From the cell containing the given text, extract its center point as [X, Y] coordinate. 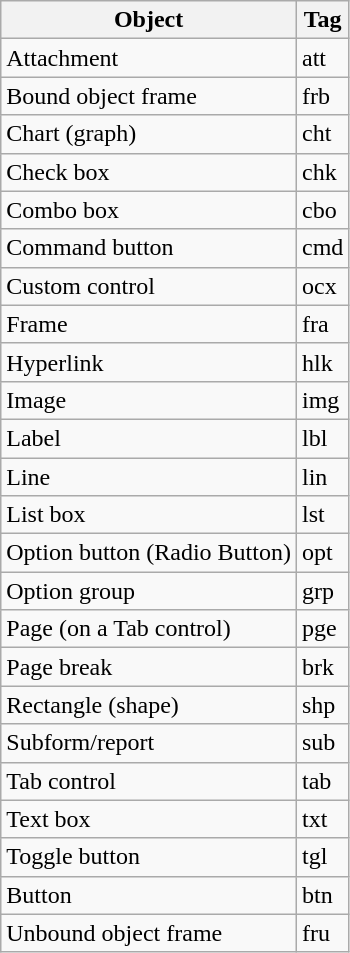
Button [149, 895]
pge [322, 629]
Command button [149, 248]
Hyperlink [149, 362]
Option button (Radio Button) [149, 553]
tab [322, 781]
ocx [322, 286]
lbl [322, 438]
cmd [322, 248]
Page break [149, 667]
grp [322, 591]
img [322, 400]
cbo [322, 210]
Frame [149, 324]
Unbound object frame [149, 933]
lst [322, 515]
Subform/report [149, 743]
Image [149, 400]
opt [322, 553]
Custom control [149, 286]
Tab control [149, 781]
txt [322, 819]
Label [149, 438]
Rectangle (shape) [149, 705]
shp [322, 705]
List box [149, 515]
Page (on a Tab control) [149, 629]
fra [322, 324]
btn [322, 895]
Object [149, 20]
Line [149, 477]
Check box [149, 172]
brk [322, 667]
hlk [322, 362]
att [322, 58]
Tag [322, 20]
Option group [149, 591]
Chart (graph) [149, 134]
sub [322, 743]
tgl [322, 857]
fru [322, 933]
Text box [149, 819]
lin [322, 477]
chk [322, 172]
frb [322, 96]
Toggle button [149, 857]
cht [322, 134]
Attachment [149, 58]
Bound object frame [149, 96]
Combo box [149, 210]
